Capture the cell that displays the provided text and extract its (x, y) central coordinate. 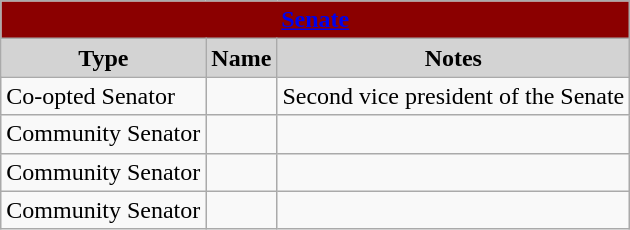
Type (104, 58)
Name (242, 58)
Co-opted Senator (104, 96)
Second vice president of the Senate (454, 96)
Senate (316, 20)
Notes (454, 58)
